Search for the cell housing the specified text and yield its [X, Y] center coordinate. 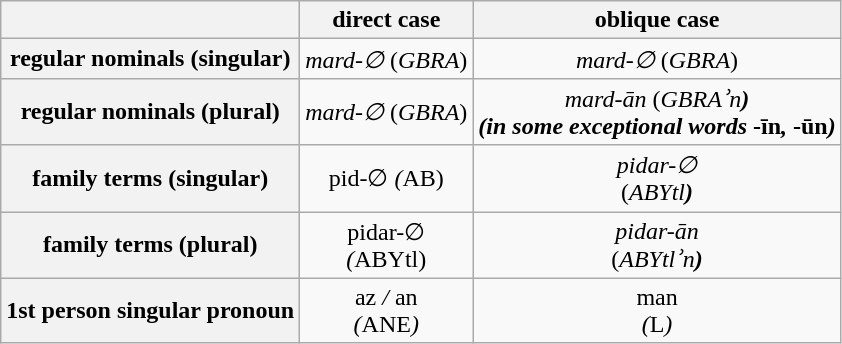
pid-∅ (AB) [386, 178]
regular nominals (singular) [150, 59]
az / an(ANE) [386, 310]
1st person singular pronoun [150, 310]
pidar-ān(ABYtlʾn) [657, 246]
oblique case [657, 20]
family terms (singular) [150, 178]
mard-ān (GBRAʾn)(in some exceptional words -īn, -ūn) [657, 112]
family terms (plural) [150, 246]
direct case [386, 20]
regular nominals (plural) [150, 112]
man(L) [657, 310]
